Detect which cell encompasses the target text, then output its [x, y] center coordinate. 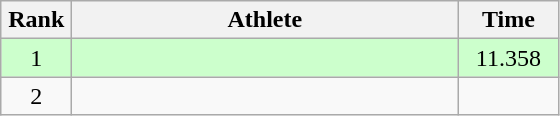
2 [36, 96]
Time [508, 20]
11.358 [508, 58]
Rank [36, 20]
1 [36, 58]
Athlete [265, 20]
